Identify which cell holds the provided text, then report its [x, y] central coordinate. 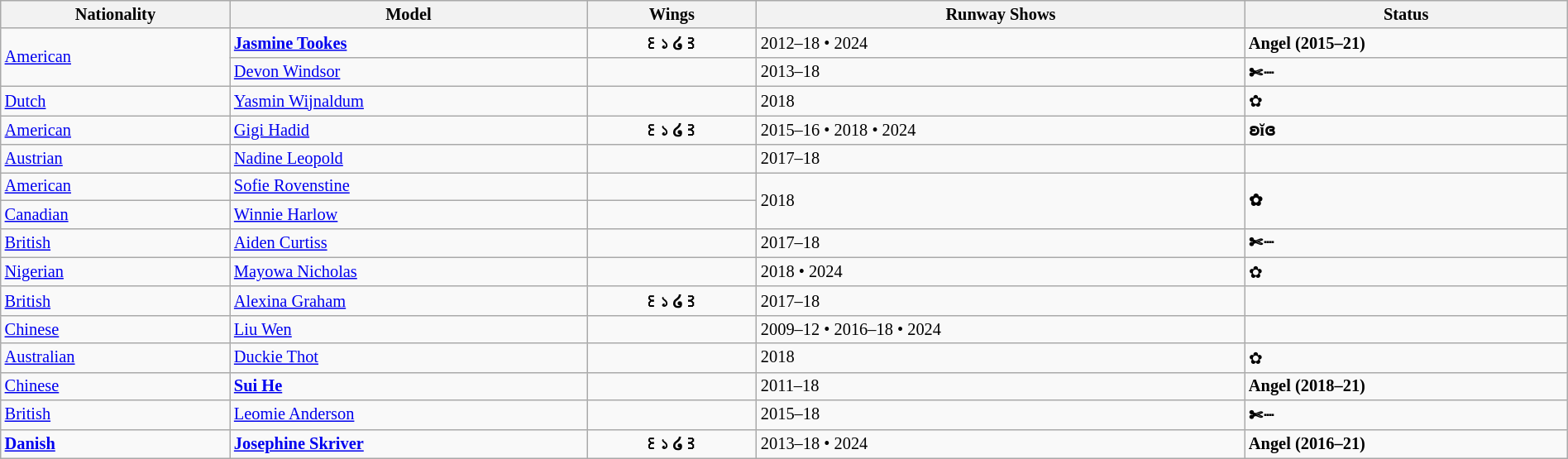
Jasmine Tookes [409, 43]
Australian [116, 357]
Angel (2018–21) [1406, 386]
Model [409, 14]
Nationality [116, 14]
Leomie Anderson [409, 415]
Gigi Hadid [409, 129]
Mayowa Nicholas [409, 271]
2012–18 • 2024 [1001, 43]
2013–18 • 2024 [1001, 443]
Aiden Curtiss [409, 243]
Nigerian [116, 271]
Josephine Skriver [409, 443]
2009–12 • 2016–18 • 2024 [1001, 329]
Austrian [116, 159]
Danish [116, 443]
Angel (2016–21) [1406, 443]
2018 • 2024 [1001, 271]
2015–18 [1001, 415]
Sui He [409, 386]
2013–18 [1001, 71]
Wings [672, 14]
Canadian [116, 214]
Dutch [116, 101]
Winnie Harlow [409, 214]
Liu Wen [409, 329]
2015–16 • 2018 • 2024 [1001, 129]
Nadine Leopold [409, 159]
ʚĭɞ [1406, 129]
2011–18 [1001, 386]
Angel (2015–21) [1406, 43]
Status [1406, 14]
Devon Windsor [409, 71]
Duckie Thot [409, 357]
Yasmin Wijnaldum [409, 101]
Runway Shows [1001, 14]
Alexina Graham [409, 301]
Sofie Rovenstine [409, 186]
